Pinpoint the cell where the given text exists, returning its [X, Y] midpoint coordinate. 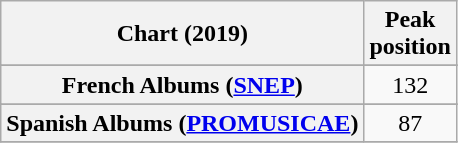
132 [410, 85]
Chart (2019) [182, 34]
Spanish Albums (PROMUSICAE) [182, 123]
French Albums (SNEP) [182, 85]
Peakposition [410, 34]
87 [410, 123]
